Detect which cell encompasses the target text, then output its [x, y] center coordinate. 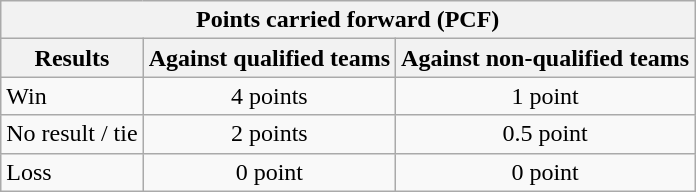
Against qualified teams [269, 58]
4 points [269, 96]
Against non-qualified teams [546, 58]
0.5 point [546, 134]
1 point [546, 96]
2 points [269, 134]
Results [72, 58]
Win [72, 96]
No result / tie [72, 134]
Loss [72, 172]
Points carried forward (PCF) [348, 20]
